Identify which cell holds the provided text, then report its (X, Y) central coordinate. 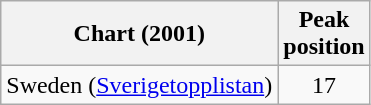
17 (324, 85)
Chart (2001) (140, 34)
Peakposition (324, 34)
Sweden (Sverigetopplistan) (140, 85)
